From the cell containing the given text, extract its center point as (x, y) coordinate. 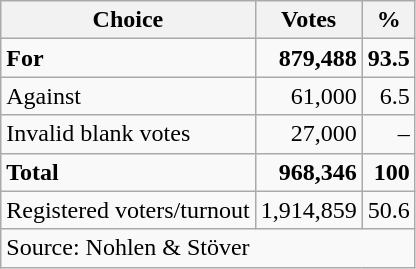
Votes (308, 20)
27,000 (308, 134)
61,000 (308, 96)
100 (388, 172)
Registered voters/turnout (128, 210)
% (388, 20)
Total (128, 172)
Invalid blank votes (128, 134)
50.6 (388, 210)
1,914,859 (308, 210)
93.5 (388, 58)
– (388, 134)
6.5 (388, 96)
Source: Nohlen & Stöver (208, 248)
Choice (128, 20)
968,346 (308, 172)
Against (128, 96)
879,488 (308, 58)
For (128, 58)
